Provide the (X, Y) coordinate of the cell's center where the given text is located.  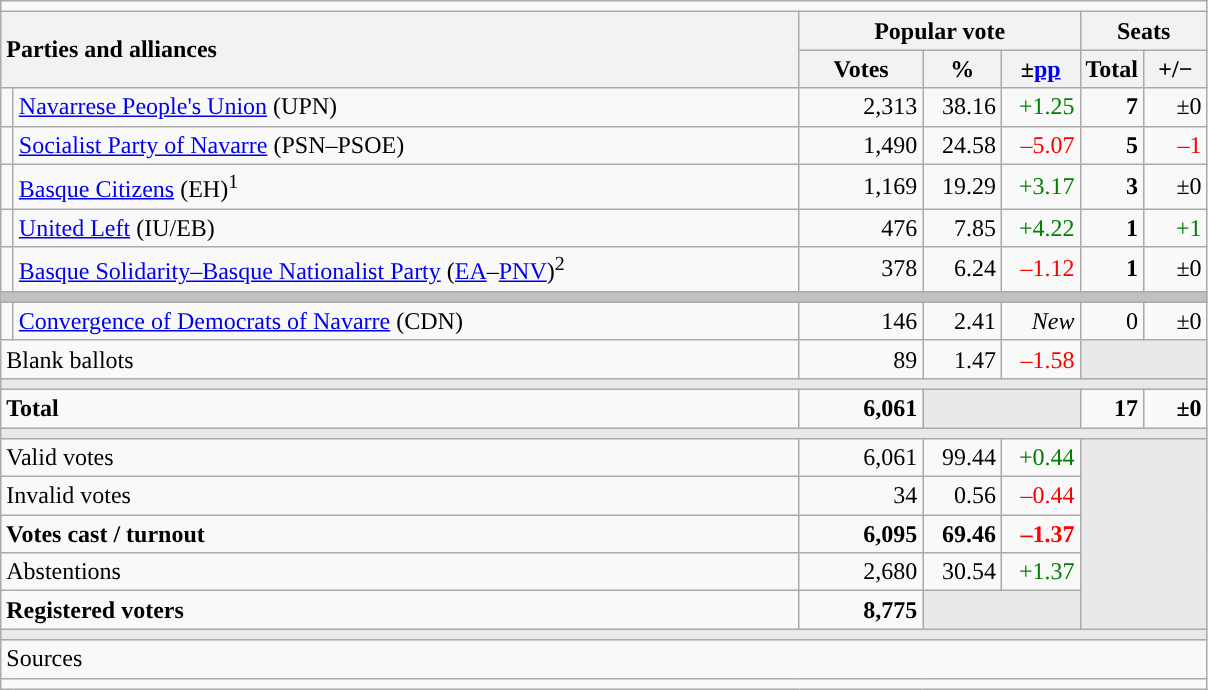
6,095 (861, 534)
89 (861, 359)
+/− (1176, 69)
99.44 (962, 458)
Convergence of Democrats of Navarre (CDN) (406, 321)
Navarrese People's Union (UPN) (406, 107)
Basque Solidarity–Basque Nationalist Party (EA–PNV)2 (406, 270)
Registered voters (400, 610)
Invalid votes (400, 496)
19.29 (962, 186)
–1.37 (1040, 534)
7 (1112, 107)
% (962, 69)
378 (861, 270)
0.56 (962, 496)
Votes (861, 69)
3 (1112, 186)
476 (861, 228)
1.47 (962, 359)
Basque Citizens (EH)1 (406, 186)
–1.12 (1040, 270)
Sources (604, 659)
24.58 (962, 145)
2,680 (861, 572)
Blank ballots (400, 359)
1,490 (861, 145)
Seats (1144, 31)
+1.37 (1040, 572)
–0.44 (1040, 496)
–1.58 (1040, 359)
+3.17 (1040, 186)
Socialist Party of Navarre (PSN–PSOE) (406, 145)
Abstentions (400, 572)
Parties and alliances (400, 50)
+0.44 (1040, 458)
United Left (IU/EB) (406, 228)
Votes cast / turnout (400, 534)
34 (861, 496)
New (1040, 321)
1,169 (861, 186)
2,313 (861, 107)
–1 (1176, 145)
–5.07 (1040, 145)
7.85 (962, 228)
146 (861, 321)
Popular vote (940, 31)
5 (1112, 145)
69.46 (962, 534)
+4.22 (1040, 228)
30.54 (962, 572)
38.16 (962, 107)
6.24 (962, 270)
8,775 (861, 610)
Valid votes (400, 458)
2.41 (962, 321)
17 (1112, 408)
+1 (1176, 228)
0 (1112, 321)
±pp (1040, 69)
+1.25 (1040, 107)
